Return [X, Y] of the center of cell containing provided text 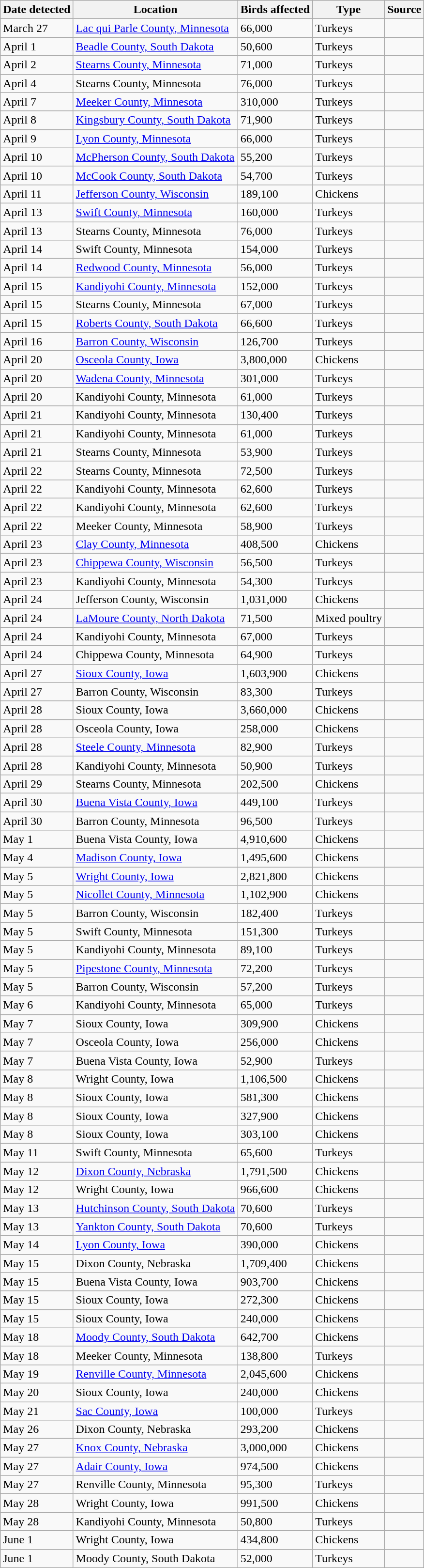
52,000 [275, 1558]
Chippewa County, Wisconsin [155, 563]
152,000 [275, 286]
Hutchinson County, South Dakota [155, 1208]
50,600 [275, 47]
2,821,800 [275, 876]
Redwood County, Minnesota [155, 268]
65,000 [275, 1005]
974,500 [275, 1466]
Barron County, Minnesota [155, 821]
3,000,000 [275, 1448]
71,900 [275, 120]
Lyon County, Minnesota [155, 139]
309,900 [275, 1024]
95,300 [275, 1485]
903,700 [275, 1282]
Wadena County, Minnesota [155, 378]
54,700 [275, 175]
408,500 [275, 544]
March 27 [37, 28]
Sac County, Iowa [155, 1411]
April 2 [37, 65]
258,000 [275, 729]
991,500 [275, 1503]
Type [348, 10]
130,400 [275, 415]
189,100 [275, 194]
April 4 [37, 83]
April 1 [37, 47]
Steele County, Minnesota [155, 747]
Chippewa County, Minnesota [155, 655]
303,100 [275, 1134]
Kingsbury County, South Dakota [155, 120]
449,100 [275, 802]
May 6 [37, 1005]
Knox County, Nebraska [155, 1448]
256,000 [275, 1042]
April 16 [37, 342]
May 11 [37, 1153]
327,900 [275, 1116]
293,200 [275, 1429]
April 29 [37, 784]
May 19 [37, 1374]
McPherson County, South Dakota [155, 157]
Clay County, Minnesota [155, 544]
Beadle County, South Dakota [155, 47]
52,900 [275, 1060]
Adair County, Iowa [155, 1466]
58,900 [275, 526]
Mixed poultry [348, 618]
April 7 [37, 102]
May 1 [37, 839]
May 20 [37, 1392]
56,500 [275, 563]
65,600 [275, 1153]
Madison County, Iowa [155, 858]
1,106,500 [275, 1079]
966,600 [275, 1190]
71,000 [275, 65]
April 11 [37, 194]
66,600 [275, 323]
82,900 [275, 747]
Nicollet County, Minnesota [155, 895]
May 14 [37, 1245]
3,660,000 [275, 710]
McCook County, South Dakota [155, 175]
390,000 [275, 1245]
151,300 [275, 931]
54,300 [275, 581]
96,500 [275, 821]
182,400 [275, 913]
50,800 [275, 1521]
1,709,400 [275, 1263]
581,300 [275, 1097]
71,500 [275, 618]
May 4 [37, 858]
Yankton County, South Dakota [155, 1226]
57,200 [275, 987]
1,791,500 [275, 1171]
Location [155, 10]
4,910,600 [275, 839]
Source [405, 10]
100,000 [275, 1411]
Pipestone County, Minnesota [155, 968]
2,045,600 [275, 1374]
56,000 [275, 268]
Roberts County, South Dakota [155, 323]
1,495,600 [275, 858]
April 8 [37, 120]
72,200 [275, 968]
1,603,900 [275, 673]
64,900 [275, 655]
Birds affected [275, 10]
126,700 [275, 342]
160,000 [275, 212]
Lyon County, Iowa [155, 1245]
310,000 [275, 102]
89,100 [275, 950]
Date detected [37, 10]
202,500 [275, 784]
3,800,000 [275, 360]
55,200 [275, 157]
642,700 [275, 1337]
May 26 [37, 1429]
434,800 [275, 1540]
83,300 [275, 692]
1,031,000 [275, 600]
53,900 [275, 452]
272,300 [275, 1300]
May 21 [37, 1411]
138,800 [275, 1355]
301,000 [275, 378]
1,102,900 [275, 895]
50,900 [275, 765]
72,500 [275, 470]
Lac qui Parle County, Minnesota [155, 28]
154,000 [275, 249]
LaMoure County, North Dakota [155, 618]
April 9 [37, 139]
